Find where the given text appears and provide that cell's center as [X, Y] coordinate. 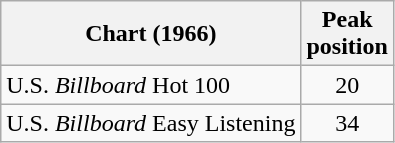
U.S. Billboard Easy Listening [151, 123]
20 [347, 85]
U.S. Billboard Hot 100 [151, 85]
Chart (1966) [151, 34]
Peakposition [347, 34]
34 [347, 123]
